Output the [x, y] coordinate of the center of the cell containing the given text.  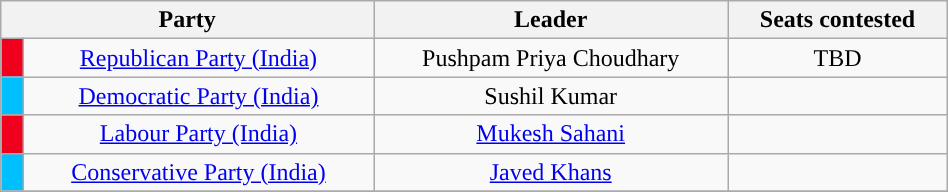
Pushpam Priya Choudhary [551, 58]
Seats contested [838, 20]
Leader [551, 20]
Javed Khans [551, 172]
Sushil Kumar [551, 96]
Republican Party (India) [198, 58]
Conservative Party (India) [198, 172]
Democratic Party (India) [198, 96]
Mukesh Sahani [551, 134]
Party [188, 20]
Labour Party (India) [198, 134]
TBD [838, 58]
